Scan for the cell matching the given text and deliver its [X, Y] coordinate at center. 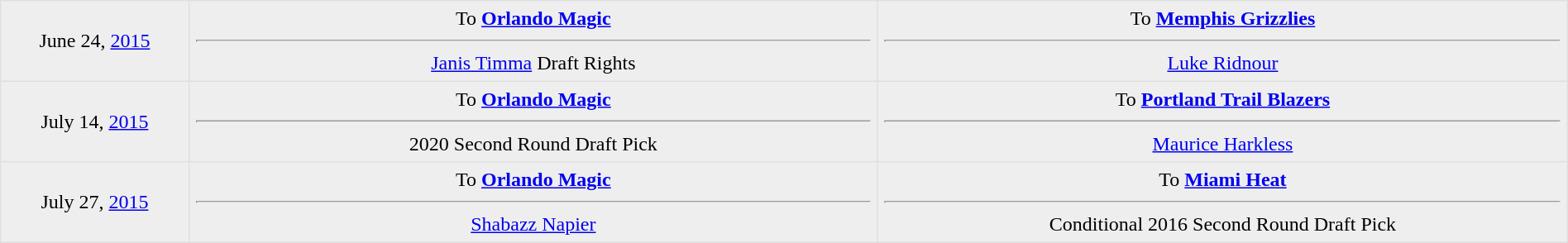
To Orlando Magic2020 Second Round Draft Pick [533, 121]
To Orlando MagicJanis Timma Draft Rights [533, 41]
To Memphis GrizzliesLuke Ridnour [1223, 41]
To Orlando MagicShabazz Napier [533, 202]
July 27, 2015 [94, 202]
To Portland Trail BlazersMaurice Harkless [1223, 121]
To Miami HeatConditional 2016 Second Round Draft Pick [1223, 202]
July 14, 2015 [94, 121]
June 24, 2015 [94, 41]
